Determine the (X, Y) coordinate at the center of the cell enclosing the given text.  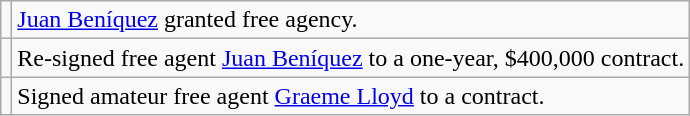
Re-signed free agent Juan Beníquez to a one-year, $400,000 contract. (351, 58)
Juan Beníquez granted free agency. (351, 20)
Signed amateur free agent Graeme Lloyd to a contract. (351, 96)
